Extract the (x, y) coordinate from the center of the cell holding the provided text.  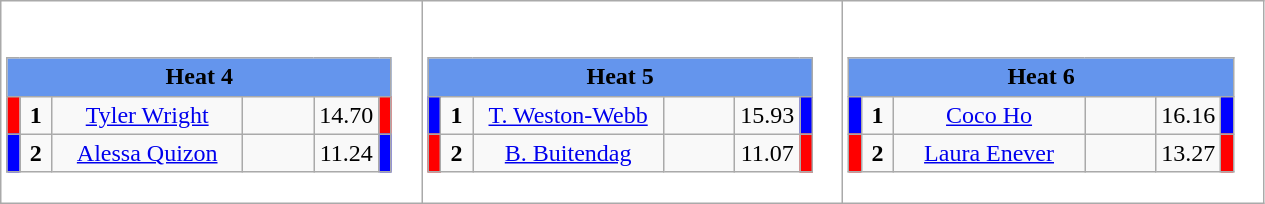
13.27 (1188, 153)
16.16 (1188, 115)
T. Weston-Webb (568, 115)
14.70 (346, 115)
Heat 4 (199, 77)
Heat 4 1 Tyler Wright 14.70 2 Alessa Quizon 11.24 (212, 102)
15.93 (768, 115)
Alessa Quizon (148, 153)
Laura Enever (990, 153)
11.24 (346, 153)
Heat 6 1 Coco Ho 16.16 2 Laura Enever 13.27 (1054, 102)
Tyler Wright (148, 115)
B. Buitendag (568, 153)
Coco Ho (990, 115)
Heat 5 1 T. Weston-Webb 15.93 2 B. Buitendag 11.07 (632, 102)
Heat 5 (620, 77)
11.07 (768, 153)
Heat 6 (1041, 77)
